Identify which cell holds the provided text, then report its [x, y] central coordinate. 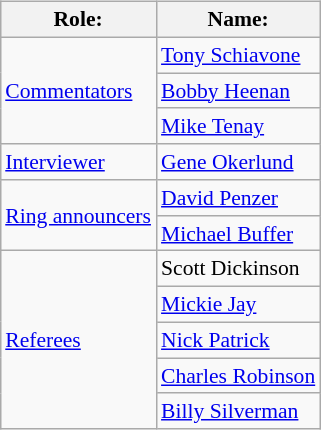
Mike Tenay [238, 126]
Bobby Heenan [238, 91]
Gene Okerlund [238, 162]
Interviewer [78, 162]
Referees [78, 340]
David Penzer [238, 198]
Scott Dickinson [238, 269]
Ring announcers [78, 216]
Name: [238, 20]
Role: [78, 20]
Michael Buffer [238, 233]
Tony Schiavone [238, 55]
Mickie Jay [238, 305]
Charles Robinson [238, 376]
Nick Patrick [238, 340]
Billy Silverman [238, 411]
Commentators [78, 90]
